Provide the [x, y] coordinate of the cell's center where the given text is located.  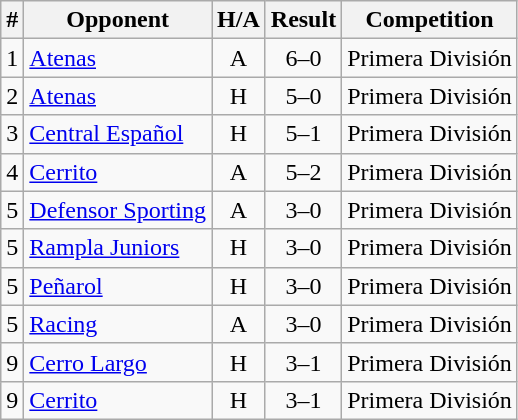
Racing [118, 324]
3 [12, 134]
5–0 [303, 96]
Rampla Juniors [118, 248]
Competition [430, 20]
# [12, 20]
Central Español [118, 134]
6–0 [303, 58]
Result [303, 20]
Opponent [118, 20]
5–2 [303, 172]
Cerro Largo [118, 362]
4 [12, 172]
Defensor Sporting [118, 210]
1 [12, 58]
2 [12, 96]
Peñarol [118, 286]
H/A [239, 20]
5–1 [303, 134]
